From the cell containing the given text, extract its center point as (X, Y) coordinate. 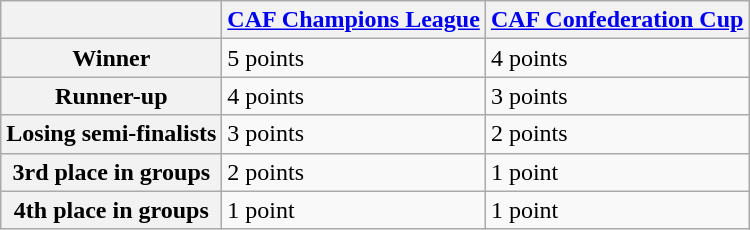
5 points (354, 58)
3rd place in groups (112, 172)
Winner (112, 58)
Runner-up (112, 96)
Losing semi-finalists (112, 134)
CAF Confederation Cup (617, 20)
4th place in groups (112, 210)
CAF Champions League (354, 20)
